From the cell containing the given text, extract its center point as (X, Y) coordinate. 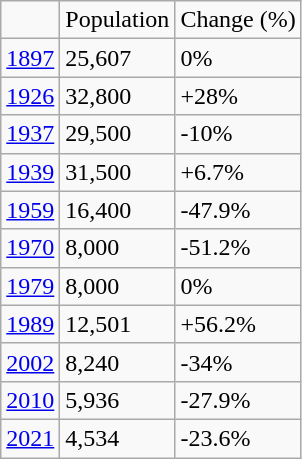
+28% (238, 96)
25,607 (118, 58)
-23.6% (238, 438)
5,936 (118, 400)
Change (%) (238, 20)
-47.9% (238, 210)
8,240 (118, 362)
2021 (30, 438)
-34% (238, 362)
29,500 (118, 134)
1959 (30, 210)
32,800 (118, 96)
-51.2% (238, 248)
+56.2% (238, 324)
1970 (30, 248)
1937 (30, 134)
4,534 (118, 438)
12,501 (118, 324)
16,400 (118, 210)
1926 (30, 96)
31,500 (118, 172)
2002 (30, 362)
+6.7% (238, 172)
-27.9% (238, 400)
2010 (30, 400)
Population (118, 20)
1979 (30, 286)
1897 (30, 58)
1939 (30, 172)
1989 (30, 324)
-10% (238, 134)
